From the cell containing the given text, extract its center point as [X, Y] coordinate. 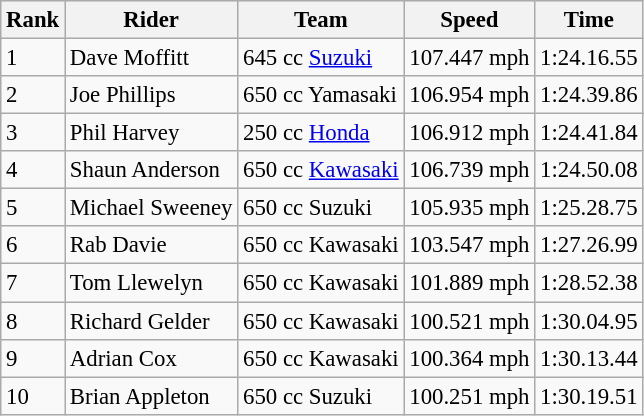
105.935 mph [470, 208]
1:28.52.38 [589, 283]
Rab Davie [152, 245]
Phil Harvey [152, 133]
101.889 mph [470, 283]
Joe Phillips [152, 95]
1:27.26.99 [589, 245]
Dave Moffitt [152, 58]
1:25.28.75 [589, 208]
3 [33, 133]
Rank [33, 20]
Time [589, 20]
1 [33, 58]
107.447 mph [470, 58]
650 cc Yamasaki [321, 95]
1:24.39.86 [589, 95]
Tom Llewelyn [152, 283]
1:30.13.44 [589, 358]
1:24.41.84 [589, 133]
100.364 mph [470, 358]
Speed [470, 20]
645 cc Suzuki [321, 58]
1:24.16.55 [589, 58]
5 [33, 208]
1:30.19.51 [589, 396]
8 [33, 321]
7 [33, 283]
1:30.04.95 [589, 321]
Michael Sweeney [152, 208]
10 [33, 396]
100.521 mph [470, 321]
106.739 mph [470, 170]
Shaun Anderson [152, 170]
106.912 mph [470, 133]
Team [321, 20]
9 [33, 358]
2 [33, 95]
4 [33, 170]
250 cc Honda [321, 133]
100.251 mph [470, 396]
6 [33, 245]
106.954 mph [470, 95]
Richard Gelder [152, 321]
Rider [152, 20]
103.547 mph [470, 245]
Adrian Cox [152, 358]
1:24.50.08 [589, 170]
Brian Appleton [152, 396]
